Pinpoint the cell where the given text exists, returning its [x, y] midpoint coordinate. 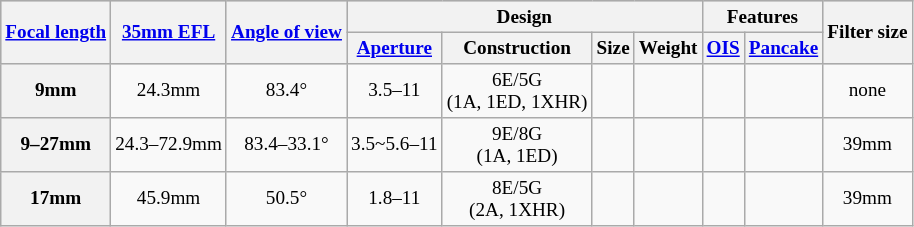
Angle of view [286, 32]
OIS [723, 48]
Filter size [868, 32]
35mm EFL [169, 32]
9–27mm [56, 145]
Aperture [395, 48]
83.4–33.1° [286, 145]
24.3–72.9mm [169, 145]
6E/5G(1A, 1ED, 1XHR) [517, 91]
1.8–11 [395, 199]
3.5–11 [395, 91]
Design [525, 17]
none [868, 91]
9E/8G(1A, 1ED) [517, 145]
17mm [56, 199]
Size [613, 48]
Weight [668, 48]
45.9mm [169, 199]
83.4° [286, 91]
8E/5G(2A, 1XHR) [517, 199]
Pancake [783, 48]
50.5° [286, 199]
24.3mm [169, 91]
Focal length [56, 32]
Construction [517, 48]
3.5~5.6–11 [395, 145]
Features [762, 17]
9mm [56, 91]
